Detect which cell encompasses the target text, then output its [x, y] center coordinate. 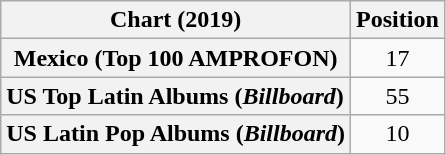
Chart (2019) [176, 20]
Mexico (Top 100 AMPROFON) [176, 58]
US Top Latin Albums (Billboard) [176, 96]
Position [398, 20]
10 [398, 134]
17 [398, 58]
US Latin Pop Albums (Billboard) [176, 134]
55 [398, 96]
